Capture the cell that displays the provided text and extract its [X, Y] central coordinate. 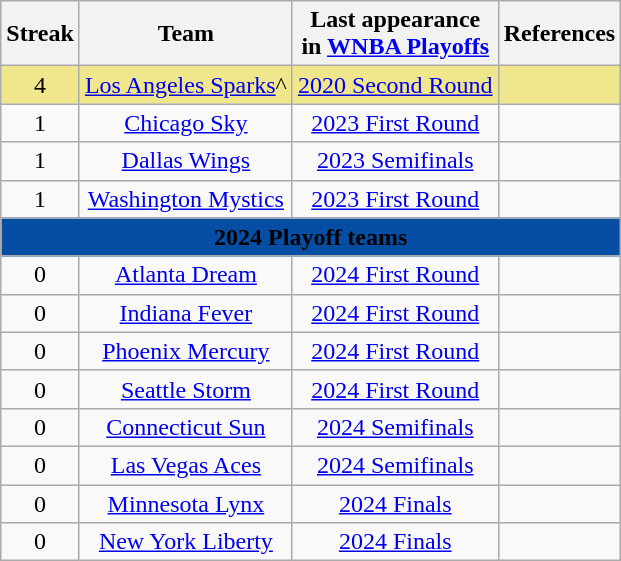
2024 Playoff teams [311, 237]
Phoenix Mercury [186, 351]
Indiana Fever [186, 313]
Atlanta Dream [186, 275]
2020 Second Round [395, 85]
Team [186, 34]
Dallas Wings [186, 161]
References [560, 34]
Connecticut Sun [186, 427]
Washington Mystics [186, 199]
4 [40, 85]
2023 Semifinals [395, 161]
Chicago Sky [186, 123]
Streak [40, 34]
Los Angeles Sparks^ [186, 85]
Minnesota Lynx [186, 503]
Last appearancein WNBA Playoffs [395, 34]
Las Vegas Aces [186, 465]
New York Liberty [186, 542]
Seattle Storm [186, 389]
